From the cell containing the given text, extract its center point as (X, Y) coordinate. 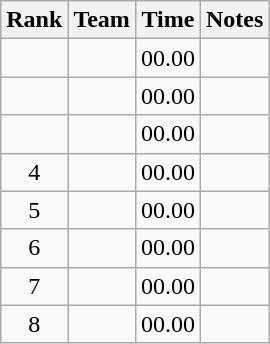
7 (34, 286)
Team (102, 20)
Notes (234, 20)
Time (168, 20)
4 (34, 172)
6 (34, 248)
Rank (34, 20)
8 (34, 324)
5 (34, 210)
